Identify which cell holds the provided text, then report its [X, Y] central coordinate. 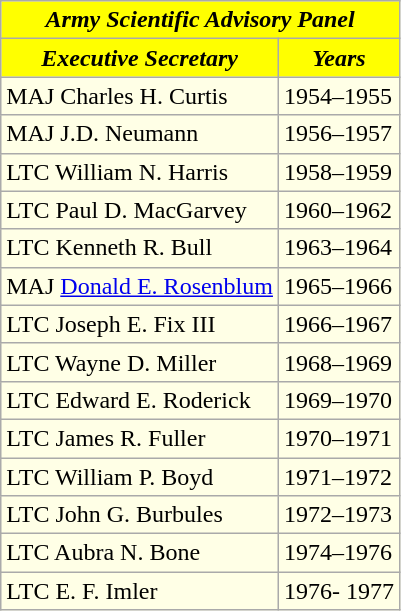
1963–1964 [338, 248]
1956–1957 [338, 134]
1968–1969 [338, 362]
LTC E. F. Imler [140, 591]
LTC James R. Fuller [140, 438]
1972–1973 [338, 515]
1965–1966 [338, 286]
1971–1972 [338, 477]
1960–1962 [338, 210]
LTC William N. Harris [140, 172]
Army Scientific Advisory Panel [200, 20]
MAJ J.D. Neumann [140, 134]
1954–1955 [338, 96]
LTC Edward E. Roderick [140, 400]
MAJ Charles H. Curtis [140, 96]
1958–1959 [338, 172]
MAJ Donald E. Rosenblum [140, 286]
LTC Kenneth R. Bull [140, 248]
LTC Wayne D. Miller [140, 362]
Years [338, 58]
LTC Aubra N. Bone [140, 553]
1966–1967 [338, 324]
LTC Paul D. MacGarvey [140, 210]
1976- 1977 [338, 591]
LTC John G. Burbules [140, 515]
1974–1976 [338, 553]
LTC Joseph E. Fix III [140, 324]
1970–1971 [338, 438]
1969–1970 [338, 400]
Executive Secretary [140, 58]
LTC William P. Boyd [140, 477]
